Identify which cell holds the provided text, then report its [X, Y] central coordinate. 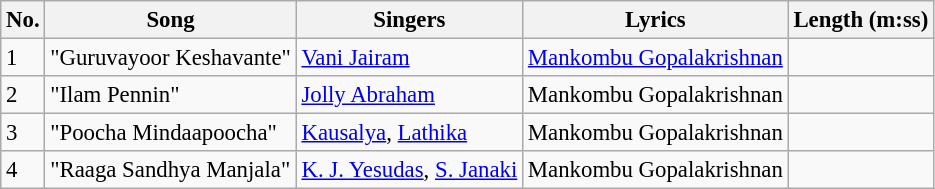
K. J. Yesudas, S. Janaki [409, 170]
Song [170, 20]
Kausalya, Lathika [409, 133]
"Guruvayoor Keshavante" [170, 58]
1 [23, 58]
Singers [409, 20]
No. [23, 20]
2 [23, 95]
"Raaga Sandhya Manjala" [170, 170]
4 [23, 170]
Jolly Abraham [409, 95]
Length (m:ss) [860, 20]
Vani Jairam [409, 58]
"Poocha Mindaapoocha" [170, 133]
3 [23, 133]
Lyrics [656, 20]
"Ilam Pennin" [170, 95]
